Return [x, y] of the center of cell containing provided text 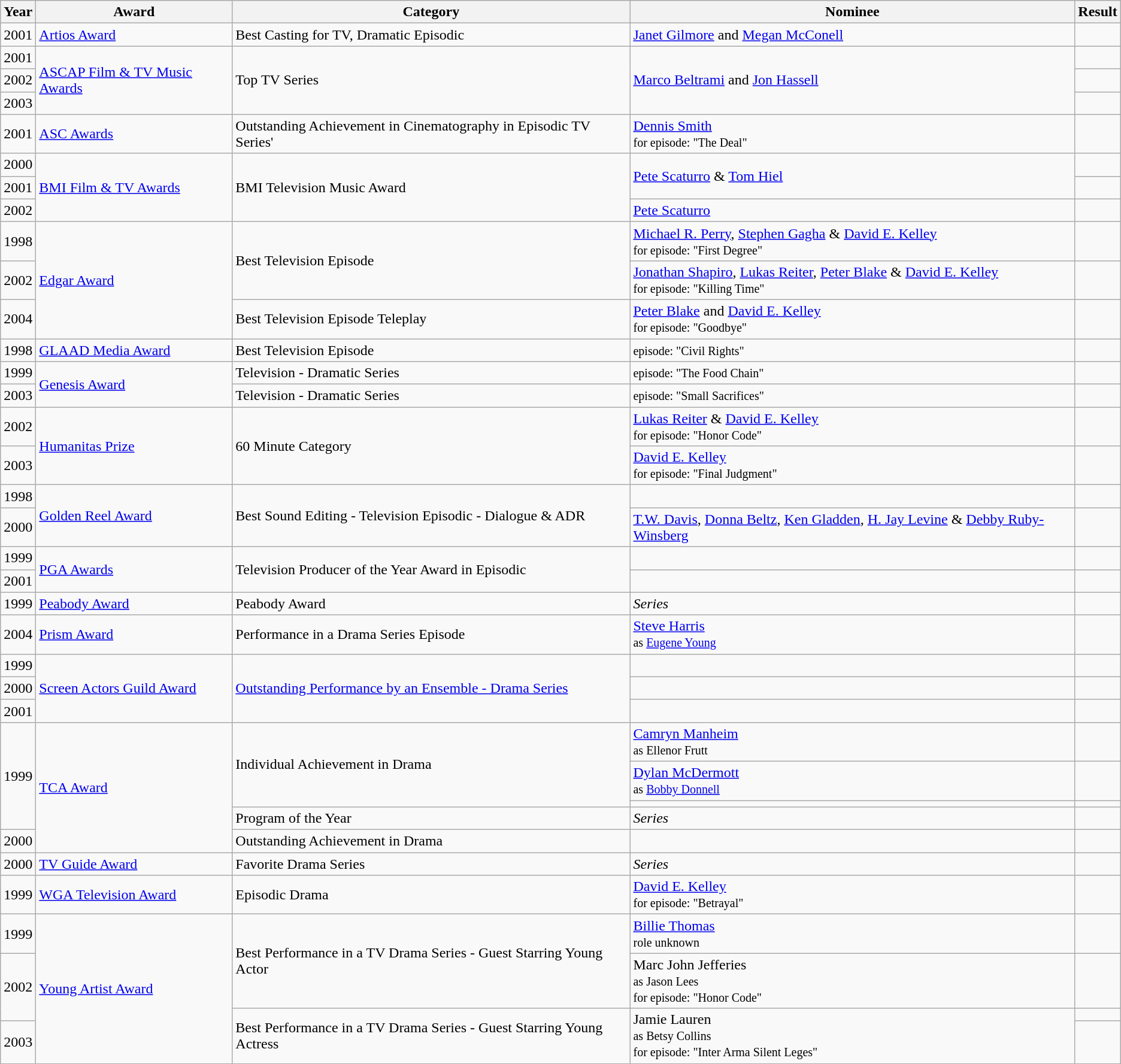
Best Performance in a TV Drama Series - Guest Starring Young Actor [431, 962]
Individual Achievement in Drama [431, 764]
Category [431, 12]
Jamie Laurenas Betsy Collinsfor episode: "Inter Arma Silent Leges" [853, 1036]
Steve Harrisas Eugene Young [853, 635]
Outstanding Achievement in Drama [431, 841]
Outstanding Performance by an Ensemble - Drama Series [431, 688]
Television Producer of the Year Award in Episodic [431, 569]
Prism Award [134, 635]
TV Guide Award [134, 864]
Jonathan Shapiro, Lukas Reiter, Peter Blake & David E. Kelleyfor episode: "Killing Time" [853, 280]
Best Casting for TV, Dramatic Episodic [431, 35]
Billie Thomasrole unknown [853, 934]
David E. Kelleyfor episode: "Betrayal" [853, 895]
Pete Scaturro [853, 210]
Golden Reel Award [134, 516]
PGA Awards [134, 569]
Episodic Drama [431, 895]
TCA Award [134, 787]
Program of the Year [431, 819]
Screen Actors Guild Award [134, 688]
Year [18, 12]
Genesis Award [134, 384]
Lukas Reiter & David E. Kelleyfor episode: "Honor Code" [853, 426]
60 Minute Category [431, 446]
Edgar Award [134, 280]
Young Artist Award [134, 989]
Top TV Series [431, 80]
Marc John Jefferiesas Jason Leesfor episode: "Honor Code" [853, 981]
Nominee [853, 12]
Best Performance in a TV Drama Series - Guest Starring Young Actress [431, 1036]
Award [134, 12]
Peter Blake and David E. Kelleyfor episode: "Goodbye" [853, 319]
Result [1098, 12]
episode: "The Food Chain" [853, 373]
Camryn Manheimas Ellenor Frutt [853, 741]
Dennis Smithfor episode: "The Deal" [853, 134]
Outstanding Achievement in Cinematography in Episodic TV Series' [431, 134]
BMI Film & TV Awards [134, 187]
BMI Television Music Award [431, 187]
Humanitas Prize [134, 446]
Michael R. Perry, Stephen Gagha & David E. Kelleyfor episode: "First Degree" [853, 241]
ASCAP Film & TV Music Awards [134, 80]
Favorite Drama Series [431, 864]
Janet Gilmore and Megan McConell [853, 35]
Marco Beltrami and Jon Hassell [853, 80]
Best Television Episode Teleplay [431, 319]
ASC Awards [134, 134]
episode: "Civil Rights" [853, 350]
Performance in a Drama Series Episode [431, 635]
GLAAD Media Award [134, 350]
T.W. Davis, Donna Beltz, Ken Gladden, H. Jay Levine & Debby Ruby-Winsberg [853, 527]
episode: "Small Sacrifices" [853, 396]
Dylan McDermottas Bobby Donnell [853, 781]
Artios Award [134, 35]
Best Sound Editing - Television Episodic - Dialogue & ADR [431, 516]
David E. Kelleyfor episode: "Final Judgment" [853, 466]
WGA Television Award [134, 895]
Pete Scaturro & Tom Hiel [853, 176]
